Detect which cell encompasses the target text, then output its [X, Y] center coordinate. 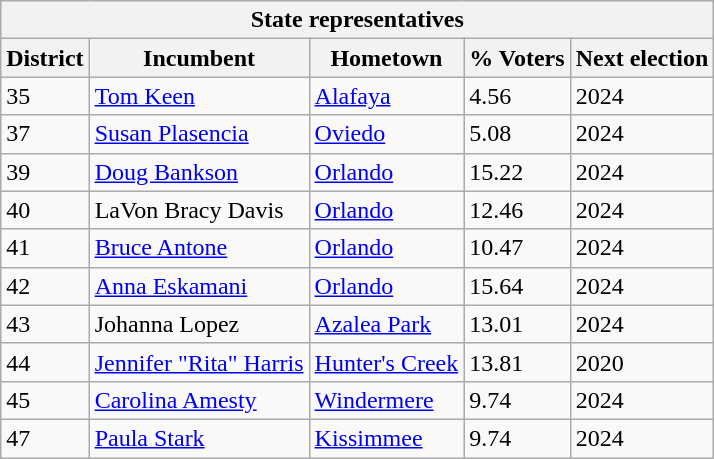
45 [45, 400]
47 [45, 438]
Anna Eskamani [199, 286]
13.01 [517, 324]
Azalea Park [386, 324]
Bruce Antone [199, 248]
Next election [642, 58]
37 [45, 134]
Susan Plasencia [199, 134]
42 [45, 286]
39 [45, 172]
35 [45, 96]
5.08 [517, 134]
Hunter's Creek [386, 362]
40 [45, 210]
Johanna Lopez [199, 324]
Jennifer "Rita" Harris [199, 362]
LaVon Bracy Davis [199, 210]
2020 [642, 362]
43 [45, 324]
4.56 [517, 96]
44 [45, 362]
12.46 [517, 210]
% Voters [517, 58]
10.47 [517, 248]
Tom Keen [199, 96]
District [45, 58]
Kissimmee [386, 438]
Oviedo [386, 134]
Doug Bankson [199, 172]
Windermere [386, 400]
13.81 [517, 362]
Hometown [386, 58]
Paula Stark [199, 438]
Alafaya [386, 96]
41 [45, 248]
Incumbent [199, 58]
State representatives [358, 20]
15.64 [517, 286]
Carolina Amesty [199, 400]
15.22 [517, 172]
